Capture the cell that displays the provided text and extract its [X, Y] central coordinate. 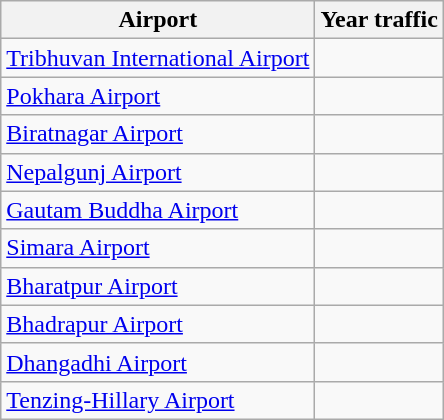
Pokhara Airport [158, 96]
Biratnagar Airport [158, 134]
Nepalgunj Airport [158, 172]
Simara Airport [158, 248]
Tribhuvan International Airport [158, 58]
Airport [158, 20]
Bharatpur Airport [158, 286]
Dhangadhi Airport [158, 362]
Tenzing-Hillary Airport [158, 400]
Bhadrapur Airport [158, 324]
Year traffic [380, 20]
Gautam Buddha Airport [158, 210]
